Scan for the cell matching the given text and deliver its (x, y) coordinate at center. 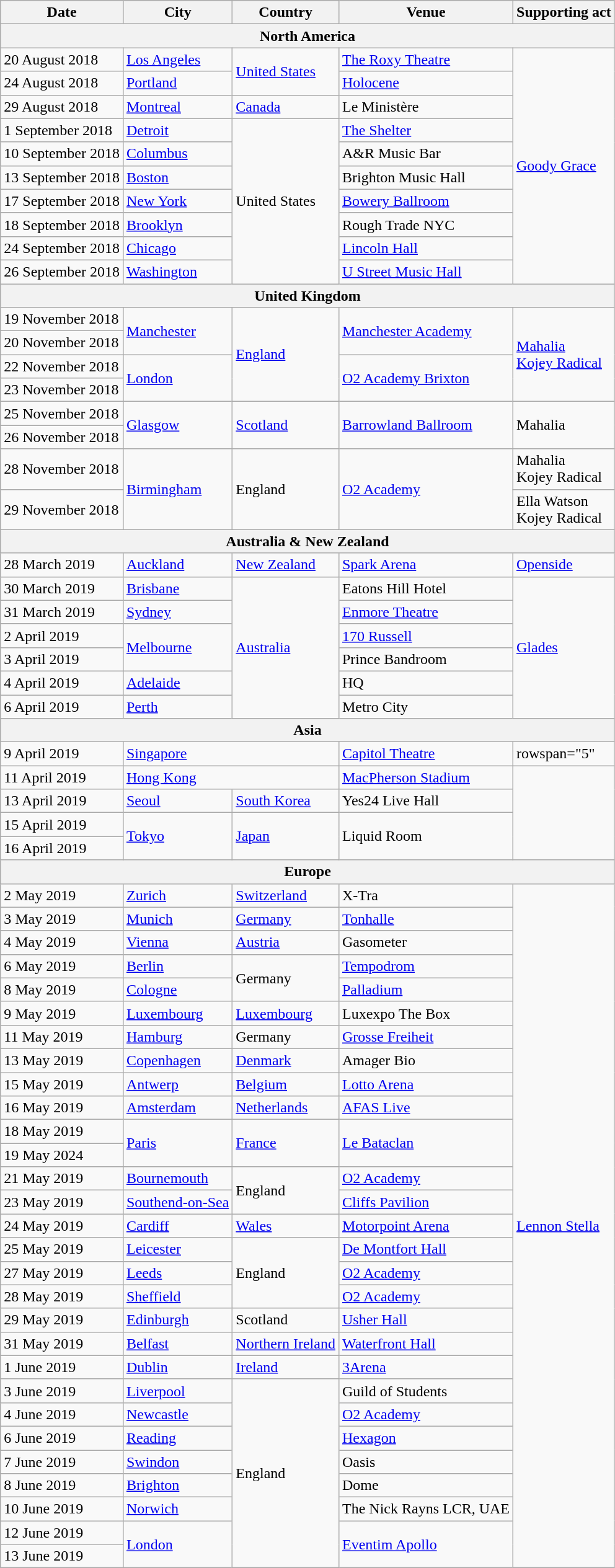
City (177, 12)
Date (62, 12)
24 May 2019 (62, 1226)
Lotto Arena (425, 1084)
10 June 2019 (62, 1509)
Ella WatsonKojey Radical (564, 510)
Singapore (231, 754)
28 November 2018 (62, 469)
4 June 2019 (62, 1414)
Guild of Students (425, 1391)
Tonhalle (425, 919)
Austria (286, 942)
Glades (564, 647)
Southend-on-Sea (177, 1202)
18 September 2018 (62, 224)
Waterfront Hall (425, 1344)
20 November 2018 (62, 343)
Copenhagen (177, 1060)
Cardiff (177, 1226)
1 September 2018 (62, 130)
20 August 2018 (62, 60)
23 May 2019 (62, 1202)
Los Angeles (177, 60)
Amsterdam (177, 1108)
Barrowland Ballroom (425, 425)
9 May 2019 (62, 1013)
Glasgow (177, 425)
Adelaide (177, 683)
rowspan="5" (564, 754)
X-Tra (425, 895)
Berlin (177, 966)
O2 Academy Brixton (425, 378)
Le Ministère (425, 107)
Mahalia (564, 425)
Eatons Hill Hotel (425, 588)
21 May 2019 (62, 1179)
Australia (286, 647)
United Kingdom (307, 296)
HQ (425, 683)
New York (177, 201)
8 May 2019 (62, 990)
Usher Hall (425, 1320)
Lincoln Hall (425, 248)
Cliffs Pavilion (425, 1202)
Oasis (425, 1461)
South Korea (286, 801)
Zurich (177, 895)
6 April 2019 (62, 706)
Rough Trade NYC (425, 224)
Belgium (286, 1084)
Montreal (177, 107)
28 March 2019 (62, 565)
Manchester Academy (425, 331)
Venue (425, 12)
Openside (564, 565)
3Arena (425, 1367)
Goody Grace (564, 166)
6 May 2019 (62, 966)
De Montfort Hall (425, 1249)
3 May 2019 (62, 919)
Eventim Apollo (425, 1544)
13 April 2019 (62, 801)
7 June 2019 (62, 1461)
15 May 2019 (62, 1084)
Auckland (177, 565)
Denmark (286, 1060)
Asia (307, 730)
Manchester (177, 331)
Belfast (177, 1344)
13 May 2019 (62, 1060)
Washington (177, 272)
Europe (307, 872)
Wales (286, 1226)
13 June 2019 (62, 1556)
170 Russell (425, 636)
Japan (286, 836)
Cologne (177, 990)
Perth (177, 706)
19 November 2018 (62, 319)
Leicester (177, 1249)
Sydney (177, 612)
Netherlands (286, 1108)
Munich (177, 919)
29 August 2018 (62, 107)
13 September 2018 (62, 177)
Liquid Room (425, 836)
11 May 2019 (62, 1037)
4 April 2019 (62, 683)
2 April 2019 (62, 636)
Capitol Theatre (425, 754)
Dublin (177, 1367)
15 April 2019 (62, 825)
Northern Ireland (286, 1344)
18 May 2019 (62, 1132)
Vienna (177, 942)
Detroit (177, 130)
12 June 2019 (62, 1533)
Bournemouth (177, 1179)
Seoul (177, 801)
The Shelter (425, 130)
MacPherson Stadium (425, 777)
3 June 2019 (62, 1391)
3 April 2019 (62, 659)
25 November 2018 (62, 414)
1 June 2019 (62, 1367)
Switzerland (286, 895)
Sheffield (177, 1296)
U Street Music Hall (425, 272)
Palladium (425, 990)
Paris (177, 1143)
Le Bataclan (425, 1143)
Luxexpo The Box (425, 1013)
Edinburgh (177, 1320)
AFAS Live (425, 1108)
The Roxy Theatre (425, 60)
11 April 2019 (62, 777)
28 May 2019 (62, 1296)
Lennon Stella (564, 1226)
26 September 2018 (62, 272)
Ireland (286, 1367)
Leeds (177, 1273)
The Nick Rayns LCR, UAE (425, 1509)
Hong Kong (231, 777)
Swindon (177, 1461)
8 June 2019 (62, 1486)
Spark Arena (425, 565)
Birmingham (177, 489)
Portland (177, 83)
Chicago (177, 248)
Bowery Ballroom (425, 201)
19 May 2024 (62, 1155)
Prince Bandroom (425, 659)
Dome (425, 1486)
Motorpoint Arena (425, 1226)
10 September 2018 (62, 154)
France (286, 1143)
Yes24 Live Hall (425, 801)
9 April 2019 (62, 754)
Boston (177, 177)
Tempodrom (425, 966)
Canada (286, 107)
6 June 2019 (62, 1438)
Metro City (425, 706)
2 May 2019 (62, 895)
A&R Music Bar (425, 154)
Brooklyn (177, 224)
North America (307, 36)
Norwich (177, 1509)
4 May 2019 (62, 942)
Antwerp (177, 1084)
Reading (177, 1438)
29 May 2019 (62, 1320)
Gasometer (425, 942)
25 May 2019 (62, 1249)
Brisbane (177, 588)
Australia & New Zealand (307, 541)
Newcastle (177, 1414)
17 September 2018 (62, 201)
Tokyo (177, 836)
22 November 2018 (62, 366)
31 May 2019 (62, 1344)
Hexagon (425, 1438)
30 March 2019 (62, 588)
Melbourne (177, 647)
Hamburg (177, 1037)
Amager Bio (425, 1060)
Brighton (177, 1486)
27 May 2019 (62, 1273)
Holocene (425, 83)
31 March 2019 (62, 612)
Columbus (177, 154)
29 November 2018 (62, 510)
Enmore Theatre (425, 612)
16 May 2019 (62, 1108)
Liverpool (177, 1391)
23 November 2018 (62, 390)
26 November 2018 (62, 437)
24 August 2018 (62, 83)
Country (286, 12)
Grosse Freiheit (425, 1037)
24 September 2018 (62, 248)
Brighton Music Hall (425, 177)
New Zealand (286, 565)
16 April 2019 (62, 848)
Supporting act (564, 12)
